Locate the cell with the specified text and output its (x, y) center coordinate. 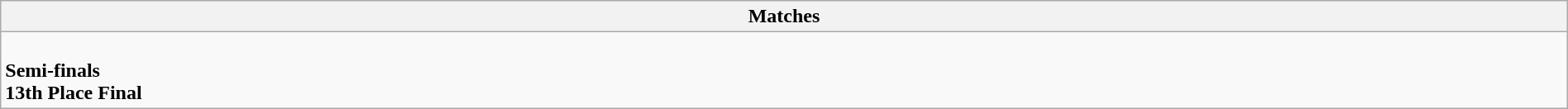
Matches (784, 17)
Semi-finals 13th Place Final (784, 70)
